Return [X, Y] of the center of cell containing provided text 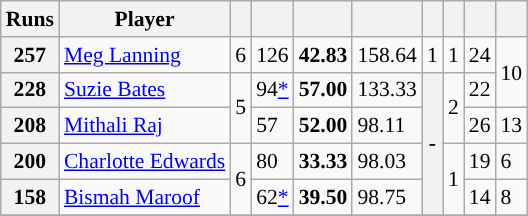
94* [272, 90]
Runs [30, 19]
62* [272, 197]
228 [30, 90]
22 [480, 90]
33.33 [324, 162]
26 [480, 126]
Bismah Maroof [144, 197]
Player [144, 19]
8 [511, 197]
42.83 [324, 55]
98.75 [386, 197]
13 [511, 126]
19 [480, 162]
98.03 [386, 162]
208 [30, 126]
158.64 [386, 55]
14 [480, 197]
Charlotte Edwards [144, 162]
- [432, 143]
126 [272, 55]
24 [480, 55]
39.50 [324, 197]
5 [240, 108]
57.00 [324, 90]
158 [30, 197]
Suzie Bates [144, 90]
Meg Lanning [144, 55]
57 [272, 126]
10 [511, 72]
80 [272, 162]
2 [454, 108]
98.11 [386, 126]
200 [30, 162]
Mithali Raj [144, 126]
133.33 [386, 90]
52.00 [324, 126]
257 [30, 55]
